Provide the [x, y] coordinate of the cell's center where the given text is located.  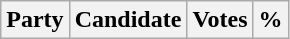
Candidate [128, 20]
% [270, 20]
Votes [220, 20]
Party [35, 20]
